Extract the [x, y] coordinate from the center of the cell holding the provided text.  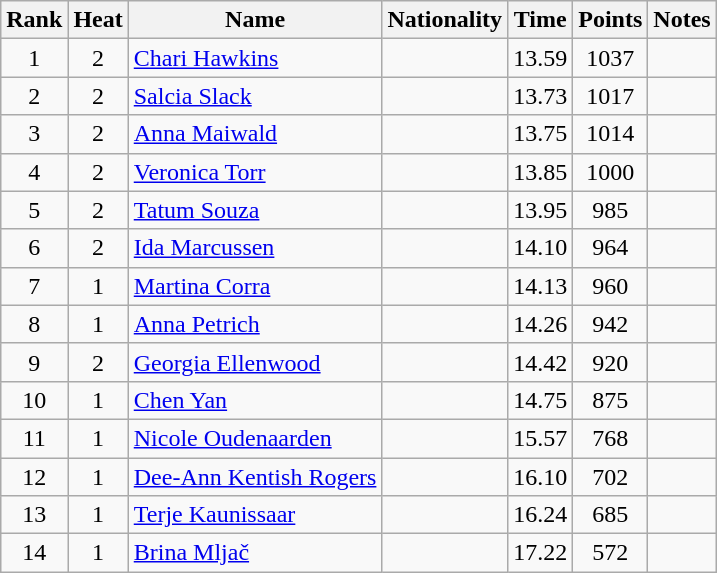
13 [34, 515]
11 [34, 438]
Martina Corra [255, 286]
14.26 [540, 324]
Heat [98, 20]
Anna Petrich [255, 324]
985 [610, 210]
17.22 [540, 553]
16.10 [540, 477]
Dee-Ann Kentish Rogers [255, 477]
13.59 [540, 58]
15.57 [540, 438]
13.73 [540, 96]
14.13 [540, 286]
702 [610, 477]
Points [610, 20]
Chen Yan [255, 400]
14.42 [540, 362]
8 [34, 324]
Anna Maiwald [255, 134]
Nicole Oudenaarden [255, 438]
13.95 [540, 210]
5 [34, 210]
Time [540, 20]
942 [610, 324]
9 [34, 362]
Tatum Souza [255, 210]
Rank [34, 20]
Georgia Ellenwood [255, 362]
14 [34, 553]
6 [34, 248]
Nationality [445, 20]
13.85 [540, 172]
572 [610, 553]
1014 [610, 134]
10 [34, 400]
Salcia Slack [255, 96]
Veronica Torr [255, 172]
14.10 [540, 248]
875 [610, 400]
Chari Hawkins [255, 58]
920 [610, 362]
1017 [610, 96]
685 [610, 515]
13.75 [540, 134]
1000 [610, 172]
964 [610, 248]
Ida Marcussen [255, 248]
4 [34, 172]
Notes [682, 20]
16.24 [540, 515]
Name [255, 20]
12 [34, 477]
Terje Kaunissaar [255, 515]
960 [610, 286]
7 [34, 286]
Brina Mljač [255, 553]
3 [34, 134]
768 [610, 438]
14.75 [540, 400]
1037 [610, 58]
